Detect which cell encompasses the target text, then output its (x, y) center coordinate. 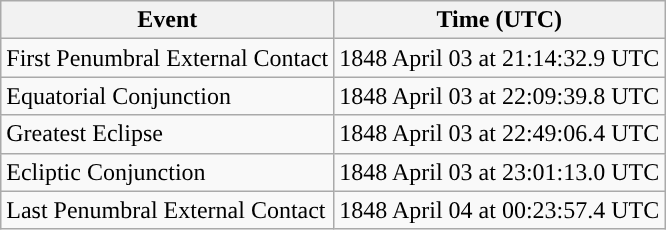
Event (168, 20)
1848 April 03 at 23:01:13.0 UTC (500, 172)
Greatest Eclipse (168, 134)
1848 April 04 at 00:23:57.4 UTC (500, 210)
1848 April 03 at 22:09:39.8 UTC (500, 96)
Last Penumbral External Contact (168, 210)
First Penumbral External Contact (168, 58)
Equatorial Conjunction (168, 96)
1848 April 03 at 22:49:06.4 UTC (500, 134)
Ecliptic Conjunction (168, 172)
1848 April 03 at 21:14:32.9 UTC (500, 58)
Time (UTC) (500, 20)
